Return the [x, y] coordinate for the center point of the cell that contains the specified text.  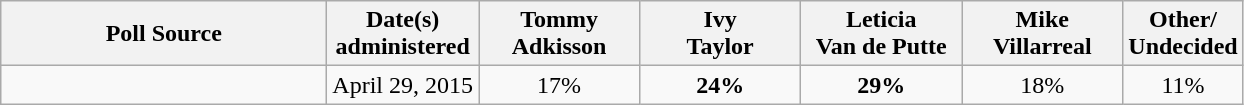
24% [720, 85]
18% [1042, 85]
Leticia Van de Putte [882, 34]
Tommy Adkisson [560, 34]
17% [560, 85]
Poll Source [164, 34]
Date(s)administered [403, 34]
April 29, 2015 [403, 85]
29% [882, 85]
11% [1183, 85]
Mike Villarreal [1042, 34]
Ivy Taylor [720, 34]
Other/Undecided [1183, 34]
